Return the (X, Y) coordinate for the center point of the cell that contains the specified text.  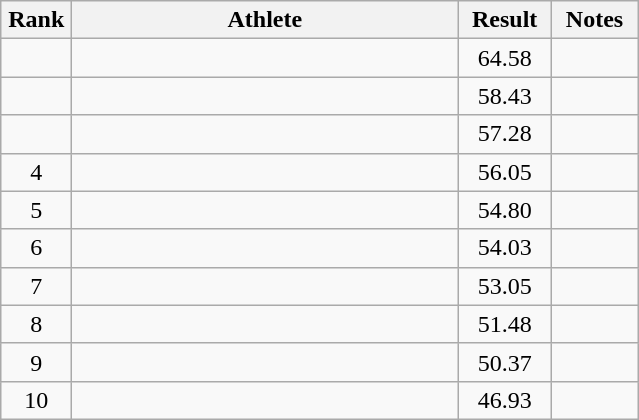
57.28 (505, 134)
50.37 (505, 362)
54.03 (505, 248)
Result (505, 20)
46.93 (505, 400)
53.05 (505, 286)
8 (36, 324)
56.05 (505, 172)
Athlete (265, 20)
Rank (36, 20)
6 (36, 248)
5 (36, 210)
58.43 (505, 96)
54.80 (505, 210)
9 (36, 362)
10 (36, 400)
4 (36, 172)
7 (36, 286)
64.58 (505, 58)
Notes (594, 20)
51.48 (505, 324)
